Output the (x, y) coordinate of the center of the cell containing the given text.  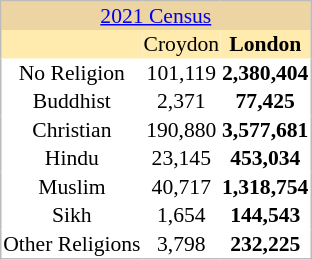
London (266, 44)
Hindu (72, 158)
101,119 (182, 72)
232,225 (266, 244)
1,654 (182, 215)
Christian (72, 130)
Buddhist (72, 101)
77,425 (266, 101)
3,798 (182, 244)
453,034 (266, 158)
40,717 (182, 186)
Muslim (72, 186)
3,577,681 (266, 130)
190,880 (182, 130)
23,145 (182, 158)
Croydon (182, 44)
Sikh (72, 215)
No Religion (72, 72)
1,318,754 (266, 186)
2,380,404 (266, 72)
Other Religions (72, 244)
144,543 (266, 215)
2,371 (182, 101)
2021 Census (156, 16)
